For the text-containing cell, return its midpoint in [X, Y] coordinate format. 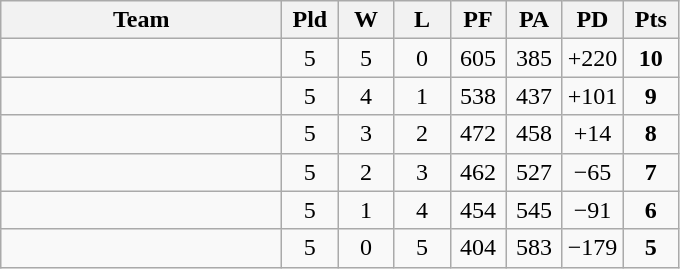
+220 [592, 58]
PA [534, 20]
10 [651, 58]
Team [142, 20]
404 [478, 248]
PF [478, 20]
385 [534, 58]
472 [478, 134]
462 [478, 172]
−179 [592, 248]
583 [534, 248]
W [366, 20]
527 [534, 172]
PD [592, 20]
605 [478, 58]
L [422, 20]
7 [651, 172]
9 [651, 96]
Pld [310, 20]
+101 [592, 96]
6 [651, 210]
−91 [592, 210]
8 [651, 134]
437 [534, 96]
538 [478, 96]
545 [534, 210]
−65 [592, 172]
458 [534, 134]
+14 [592, 134]
454 [478, 210]
Pts [651, 20]
